Output the [X, Y] coordinate of the center of the cell containing the given text.  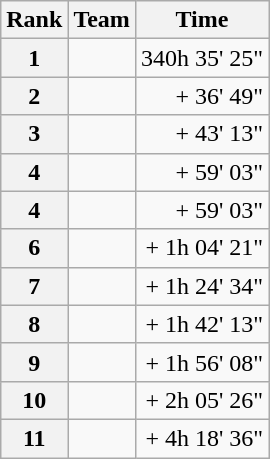
+ 2h 05' 26" [202, 400]
+ 1h 56' 08" [202, 362]
+ 4h 18' 36" [202, 438]
+ 1h 04' 21" [202, 248]
Team [102, 20]
340h 35' 25" [202, 58]
11 [34, 438]
7 [34, 286]
6 [34, 248]
+ 1h 42' 13" [202, 324]
2 [34, 96]
+ 36' 49" [202, 96]
10 [34, 400]
+ 1h 24' 34" [202, 286]
1 [34, 58]
9 [34, 362]
+ 43' 13" [202, 134]
3 [34, 134]
8 [34, 324]
Time [202, 20]
Rank [34, 20]
